Output the (x, y) coordinate of the center of the cell containing the given text.  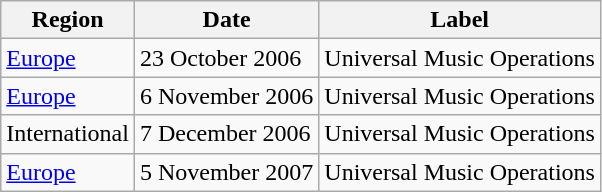
23 October 2006 (226, 58)
Label (460, 20)
6 November 2006 (226, 96)
7 December 2006 (226, 134)
Region (68, 20)
5 November 2007 (226, 172)
Date (226, 20)
International (68, 134)
